Determine the [x, y] coordinate at the center of the cell enclosing the given text.  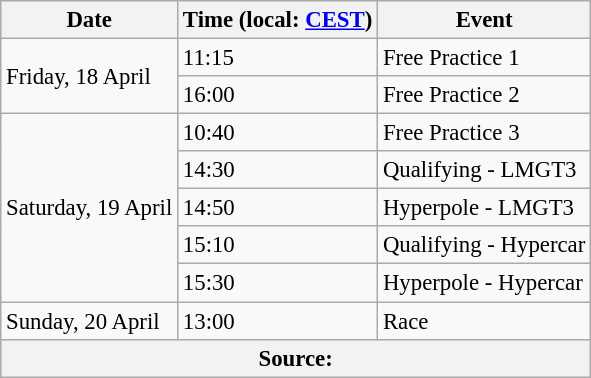
Friday, 18 April [90, 76]
Hyperpole - Hypercar [484, 283]
Free Practice 2 [484, 95]
Sunday, 20 April [90, 321]
Hyperpole - LMGT3 [484, 208]
Source: [296, 358]
10:40 [278, 133]
Time (local: CEST) [278, 20]
Event [484, 20]
Qualifying - LMGT3 [484, 170]
15:10 [278, 245]
16:00 [278, 95]
Qualifying - Hypercar [484, 245]
Saturday, 19 April [90, 208]
14:30 [278, 170]
Free Practice 1 [484, 58]
13:00 [278, 321]
14:50 [278, 208]
Date [90, 20]
15:30 [278, 283]
Free Practice 3 [484, 133]
Race [484, 321]
11:15 [278, 58]
